Output the [x, y] coordinate of the center of the cell containing the given text.  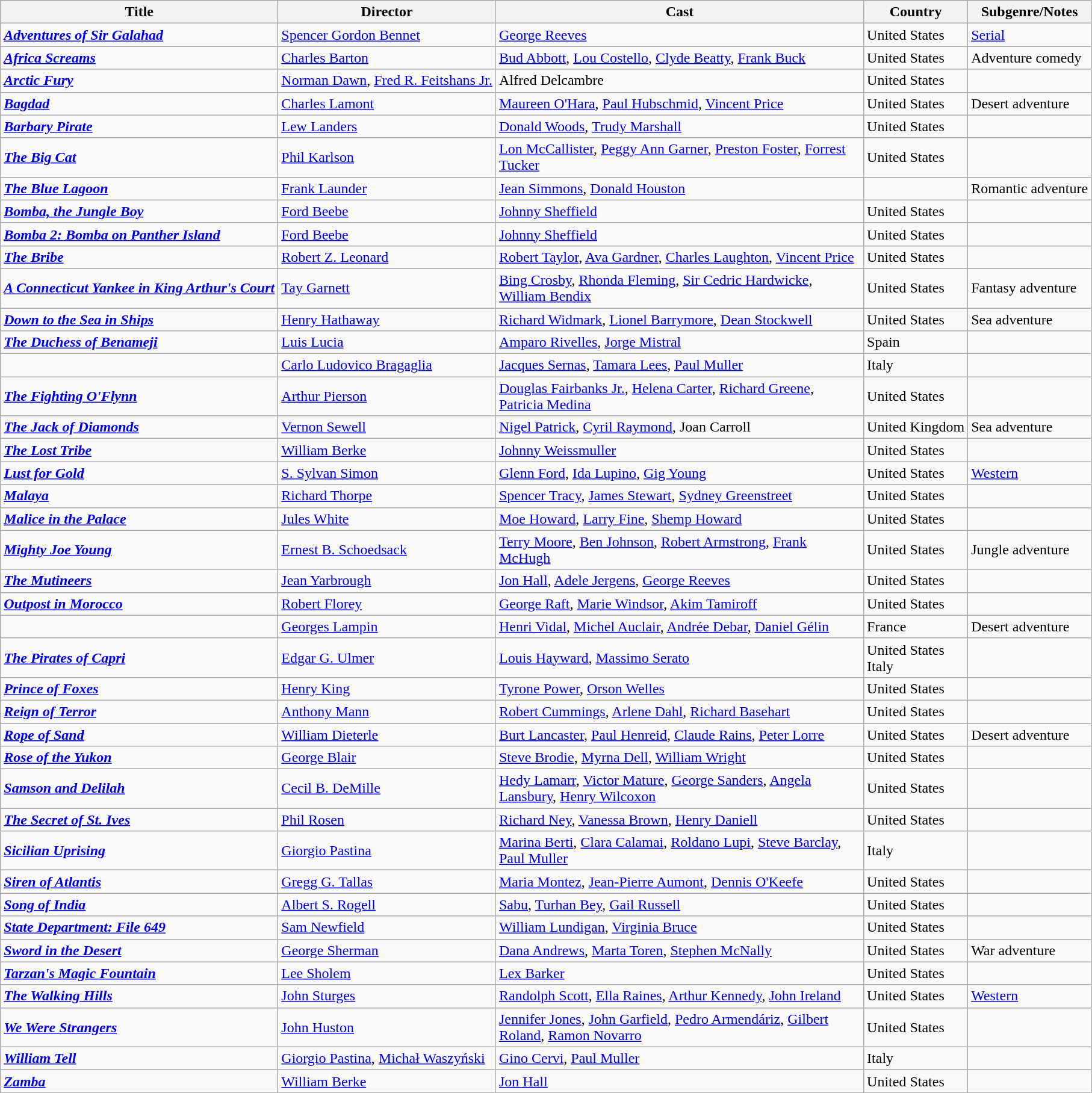
Down to the Sea in Ships [140, 320]
William Lundigan, Virginia Bruce [679, 927]
The Lost Tribe [140, 450]
The Bribe [140, 257]
Randolph Scott, Ella Raines, Arthur Kennedy, John Ireland [679, 996]
Edgar G. Ulmer [387, 657]
Spencer Gordon Bennet [387, 35]
Jean Simmons, Donald Houston [679, 188]
Sabu, Turhan Bey, Gail Russell [679, 905]
United Kingdom [916, 427]
War adventure [1029, 950]
Marina Berti, Clara Calamai, Roldano Lupi, Steve Barclay, Paul Muller [679, 851]
The Walking Hills [140, 996]
Giorgio Pastina [387, 851]
Lust for Gold [140, 473]
Lew Landers [387, 126]
Amparo Rivelles, Jorge Mistral [679, 342]
Albert S. Rogell [387, 905]
Luis Lucia [387, 342]
Jon Hall, Adele Jergens, George Reeves [679, 581]
Mighty Joe Young [140, 550]
Spencer Tracy, James Stewart, Sydney Greenstreet [679, 496]
Tarzan's Magic Fountain [140, 973]
State Department: File 649 [140, 927]
Glenn Ford, Ida Lupino, Gig Young [679, 473]
John Sturges [387, 996]
The Duchess of Benameji [140, 342]
A Connecticut Yankee in King Arthur's Court [140, 288]
William Tell [140, 1058]
Lee Sholem [387, 973]
George Raft, Marie Windsor, Akim Tamiroff [679, 604]
Romantic adventure [1029, 188]
Malice in the Palace [140, 519]
Bomba 2: Bomba on Panther Island [140, 234]
Hedy Lamarr, Victor Mature, George Sanders, Angela Lansbury, Henry Wilcoxon [679, 788]
The Fighting O'Flynn [140, 396]
William Dieterle [387, 735]
The Pirates of Capri [140, 657]
Robert Taylor, Ava Gardner, Charles Laughton, Vincent Price [679, 257]
Adventure comedy [1029, 58]
Country [916, 12]
Bud Abbott, Lou Costello, Clyde Beatty, Frank Buck [679, 58]
Sword in the Desert [140, 950]
The Blue Lagoon [140, 188]
Barbary Pirate [140, 126]
Arthur Pierson [387, 396]
Title [140, 12]
George Reeves [679, 35]
Carlo Ludovico Bragaglia [387, 365]
Terry Moore, Ben Johnson, Robert Armstrong, Frank McHugh [679, 550]
Fantasy adventure [1029, 288]
The Jack of Diamonds [140, 427]
We Were Strangers [140, 1027]
Donald Woods, Trudy Marshall [679, 126]
Frank Launder [387, 188]
Malaya [140, 496]
Anthony Mann [387, 711]
Zamba [140, 1081]
Director [387, 12]
Giorgio Pastina, Michał Waszyński [387, 1058]
Lex Barker [679, 973]
Serial [1029, 35]
George Blair [387, 758]
Richard Widmark, Lionel Barrymore, Dean Stockwell [679, 320]
Phil Karlson [387, 158]
Subgenre/Notes [1029, 12]
Bomba, the Jungle Boy [140, 211]
S. Sylvan Simon [387, 473]
Henri Vidal, Michel Auclair, Andrée Debar, Daniel Gélin [679, 627]
Spain [916, 342]
George Sherman [387, 950]
Reign of Terror [140, 711]
Georges Lampin [387, 627]
United StatesItaly [916, 657]
Maureen O'Hara, Paul Hubschmid, Vincent Price [679, 104]
Rose of the Yukon [140, 758]
Douglas Fairbanks Jr., Helena Carter, Richard Greene, Patricia Medina [679, 396]
Jules White [387, 519]
Vernon Sewell [387, 427]
France [916, 627]
Dana Andrews, Marta Toren, Stephen McNally [679, 950]
Song of India [140, 905]
Louis Hayward, Massimo Serato [679, 657]
Phil Rosen [387, 820]
Charles Barton [387, 58]
Alfred Delcambre [679, 81]
John Huston [387, 1027]
Nigel Patrick, Cyril Raymond, Joan Carroll [679, 427]
The Mutineers [140, 581]
Henry Hathaway [387, 320]
Bing Crosby, Rhonda Fleming, Sir Cedric Hardwicke, William Bendix [679, 288]
Lon McCallister, Peggy Ann Garner, Preston Foster, Forrest Tucker [679, 158]
Jean Yarbrough [387, 581]
Robert Cummings, Arlene Dahl, Richard Basehart [679, 711]
Jungle adventure [1029, 550]
Sam Newfield [387, 927]
Gregg G. Tallas [387, 882]
Gino Cervi, Paul Muller [679, 1058]
Prince of Foxes [140, 689]
Africa Screams [140, 58]
Robert Florey [387, 604]
Robert Z. Leonard [387, 257]
Maria Montez, Jean-Pierre Aumont, Dennis O'Keefe [679, 882]
Jennifer Jones, John Garfield, Pedro Armendáriz, Gilbert Roland, Ramon Novarro [679, 1027]
Richard Ney, Vanessa Brown, Henry Daniell [679, 820]
Cecil B. DeMille [387, 788]
The Secret of St. Ives [140, 820]
Outpost in Morocco [140, 604]
Henry King [387, 689]
Steve Brodie, Myrna Dell, William Wright [679, 758]
Norman Dawn, Fred R. Feitshans Jr. [387, 81]
The Big Cat [140, 158]
Tyrone Power, Orson Welles [679, 689]
Johnny Weissmuller [679, 450]
Adventures of Sir Galahad [140, 35]
Cast [679, 12]
Ernest B. Schoedsack [387, 550]
Bagdad [140, 104]
Jacques Sernas, Tamara Lees, Paul Muller [679, 365]
Siren of Atlantis [140, 882]
Burt Lancaster, Paul Henreid, Claude Rains, Peter Lorre [679, 735]
Rope of Sand [140, 735]
Moe Howard, Larry Fine, Shemp Howard [679, 519]
Charles Lamont [387, 104]
Arctic Fury [140, 81]
Samson and Delilah [140, 788]
Sicilian Uprising [140, 851]
Tay Garnett [387, 288]
Jon Hall [679, 1081]
Richard Thorpe [387, 496]
